Output the [X, Y] coordinate of the center of the cell containing the given text.  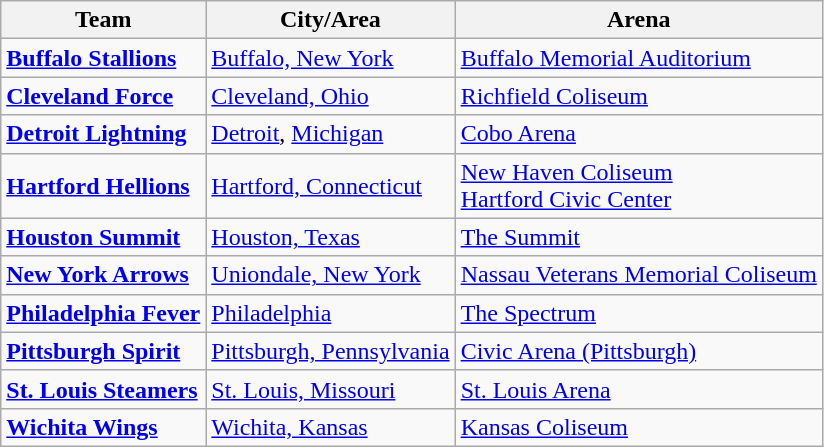
Cobo Arena [638, 134]
Detroit, Michigan [330, 134]
Civic Arena (Pittsburgh) [638, 351]
Philadelphia [330, 313]
Philadelphia Fever [104, 313]
Detroit Lightning [104, 134]
Cleveland Force [104, 96]
St. Louis, Missouri [330, 389]
New York Arrows [104, 275]
Wichita, Kansas [330, 427]
Buffalo Memorial Auditorium [638, 58]
Pittsburgh Spirit [104, 351]
Arena [638, 20]
Richfield Coliseum [638, 96]
Houston Summit [104, 237]
The Spectrum [638, 313]
Buffalo, New York [330, 58]
Cleveland, Ohio [330, 96]
Hartford, Connecticut [330, 186]
The Summit [638, 237]
Pittsburgh, Pennsylvania [330, 351]
Buffalo Stallions [104, 58]
Nassau Veterans Memorial Coliseum [638, 275]
New Haven Coliseum Hartford Civic Center [638, 186]
City/Area [330, 20]
St. Louis Arena [638, 389]
St. Louis Steamers [104, 389]
Kansas Coliseum [638, 427]
Houston, Texas [330, 237]
Team [104, 20]
Wichita Wings [104, 427]
Uniondale, New York [330, 275]
Hartford Hellions [104, 186]
